Search for the cell housing the specified text and yield its [x, y] center coordinate. 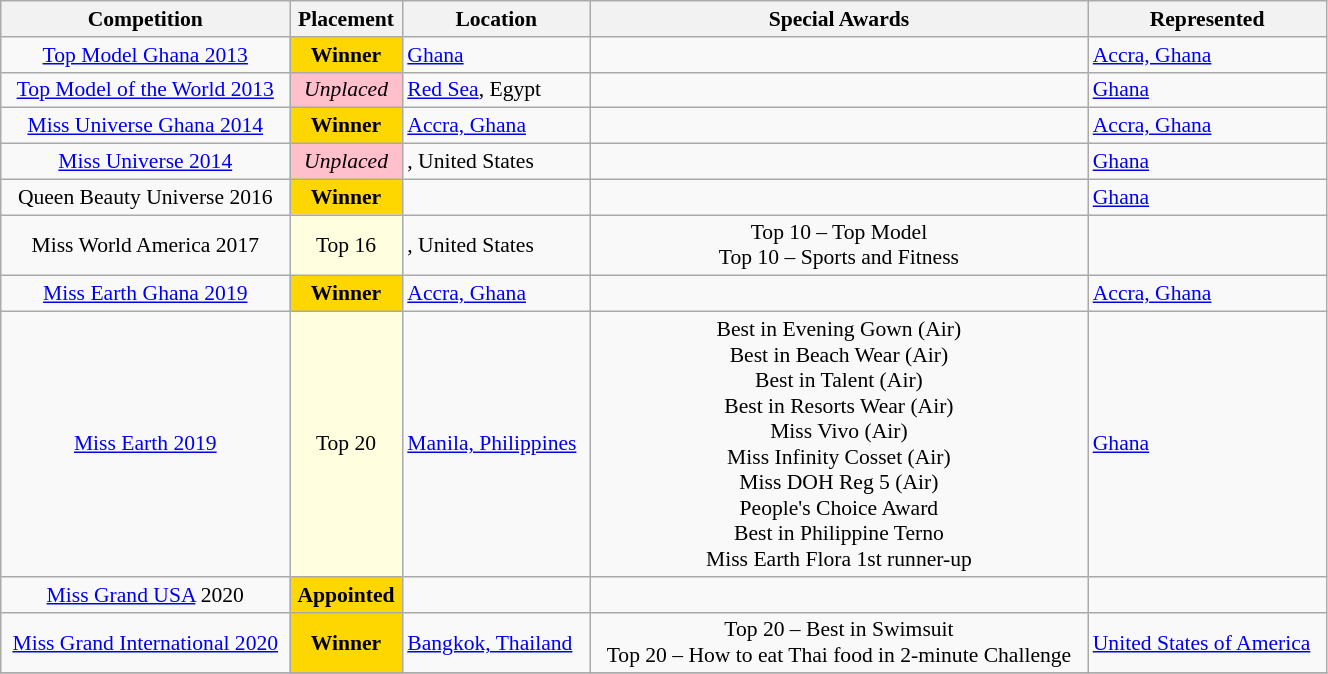
Miss World America 2017 [146, 246]
Miss Earth 2019 [146, 444]
Red Sea, Egypt [496, 90]
Special Awards [839, 19]
Appointed [346, 595]
Bangkok, Thailand [496, 642]
Top Model Ghana 2013 [146, 55]
Miss Earth Ghana 2019 [146, 294]
Miss Universe 2014 [146, 162]
Competition [146, 19]
Represented [1208, 19]
Miss Grand USA 2020 [146, 595]
Manila, Philippines [496, 444]
Miss Grand International 2020 [146, 642]
Top 20 [346, 444]
Top 16 [346, 246]
Queen Beauty Universe 2016 [146, 197]
Top 20 – Best in SwimsuitTop 20 – How to eat Thai food in 2-minute Challenge [839, 642]
Placement [346, 19]
Top Model of the World 2013 [146, 90]
Miss Universe Ghana 2014 [146, 126]
Location [496, 19]
United States of America [1208, 642]
Top 10 – Top Model Top 10 – Sports and Fitness [839, 246]
